Return the [X, Y] coordinate for the center point of the cell that contains the specified text.  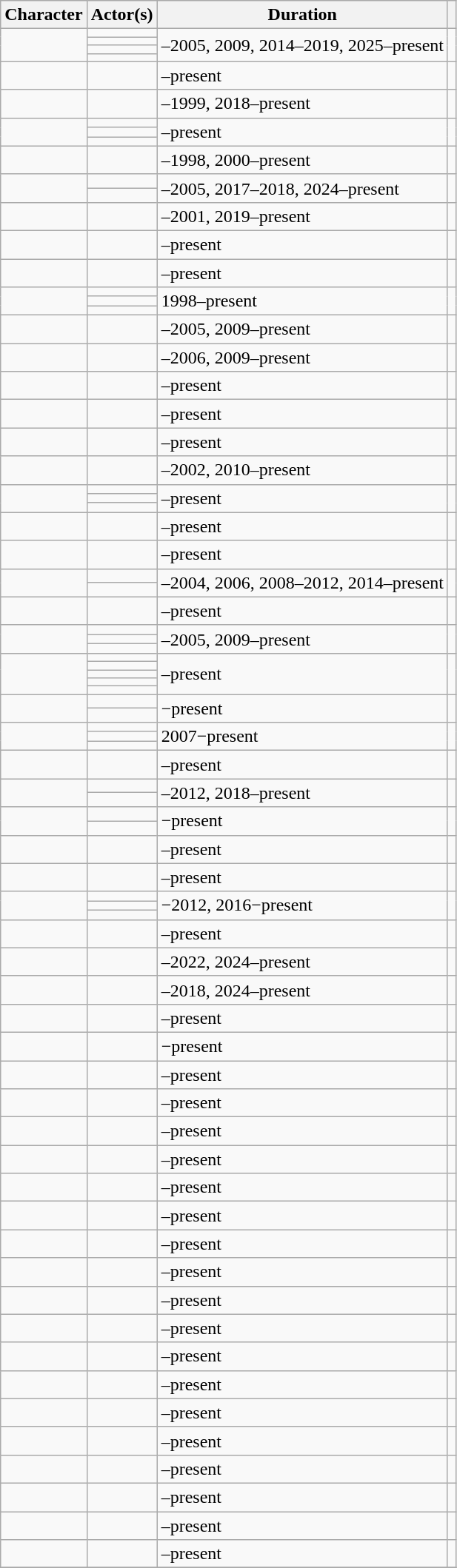
1998–present [302, 301]
2007−present [302, 737]
–1999, 2018–present [302, 104]
Duration [302, 15]
–2018, 2024–present [302, 990]
Character [44, 15]
–2001, 2019–present [302, 216]
–2006, 2009–present [302, 358]
–2005, 2009, 2014–2019, 2025–present [302, 45]
–2004, 2006, 2008–2012, 2014–present [302, 583]
Actor(s) [121, 15]
–2022, 2024–present [302, 962]
–2005, 2017–2018, 2024–present [302, 188]
–1998, 2000–present [302, 160]
–2012, 2018–present [302, 793]
−2012, 2016−present [302, 905]
–2002, 2010–present [302, 470]
